Pinpoint the cell where the given text exists, returning its (X, Y) midpoint coordinate. 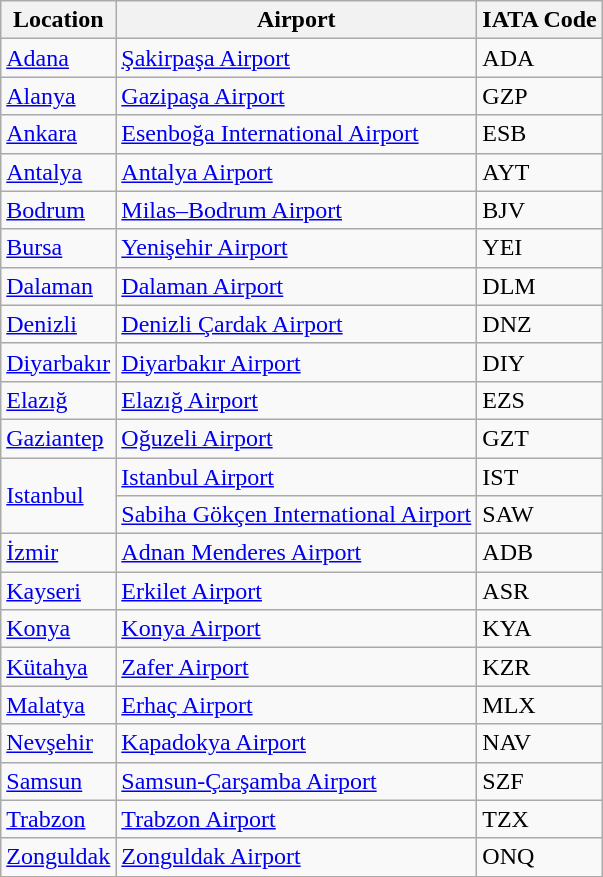
DIY (540, 362)
Samsun (58, 781)
Erhaç Airport (296, 705)
IST (540, 477)
Zonguldak Airport (296, 857)
Samsun-Çarşamba Airport (296, 781)
Adana (58, 58)
Kayseri (58, 591)
SAW (540, 515)
ADA (540, 58)
YEI (540, 248)
Location (58, 20)
Bodrum (58, 210)
Airport (296, 20)
IATA Code (540, 20)
Gaziantep (58, 438)
Bursa (58, 248)
Adnan Menderes Airport (296, 553)
Denizli Çardak Airport (296, 324)
GZP (540, 96)
KYA (540, 629)
Yenişehir Airport (296, 248)
Ankara (58, 134)
Erkilet Airport (296, 591)
Milas–Bodrum Airport (296, 210)
EZS (540, 400)
Elazığ Airport (296, 400)
Gazipaşa Airport (296, 96)
Malatya (58, 705)
Dalaman Airport (296, 286)
İzmir (58, 553)
Zafer Airport (296, 667)
SZF (540, 781)
Kapadokya Airport (296, 743)
DNZ (540, 324)
Şakirpaşa Airport (296, 58)
BJV (540, 210)
Elazığ (58, 400)
KZR (540, 667)
Diyarbakır Airport (296, 362)
Kütahya (58, 667)
Dalaman (58, 286)
NAV (540, 743)
Zonguldak (58, 857)
TZX (540, 819)
Konya Airport (296, 629)
Antalya Airport (296, 172)
ASR (540, 591)
ESB (540, 134)
Trabzon (58, 819)
Trabzon Airport (296, 819)
Esenboğa International Airport (296, 134)
Istanbul (58, 496)
AYT (540, 172)
Oğuzeli Airport (296, 438)
Antalya (58, 172)
ADB (540, 553)
MLX (540, 705)
Diyarbakır (58, 362)
Konya (58, 629)
ONQ (540, 857)
Nevşehir (58, 743)
Denizli (58, 324)
Alanya (58, 96)
Istanbul Airport (296, 477)
DLM (540, 286)
Sabiha Gökçen International Airport (296, 515)
GZT (540, 438)
